For the text-containing cell, return its midpoint in [X, Y] coordinate format. 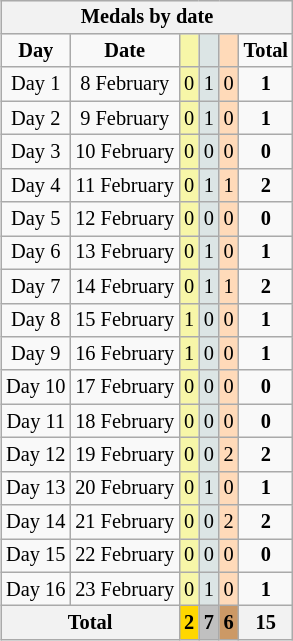
Day 5 [36, 219]
22 February [124, 556]
Day [36, 51]
14 February [124, 286]
7 [209, 623]
Date [124, 51]
Day 4 [36, 185]
9 February [124, 118]
21 February [124, 522]
Day 10 [36, 387]
Day 3 [36, 152]
11 February [124, 185]
6 [229, 623]
12 February [124, 219]
Day 15 [36, 556]
19 February [124, 455]
15 [266, 623]
16 February [124, 354]
Day 12 [36, 455]
17 February [124, 387]
15 February [124, 320]
20 February [124, 488]
Day 7 [36, 286]
Day 8 [36, 320]
18 February [124, 421]
Day 11 [36, 421]
Day 9 [36, 354]
8 February [124, 84]
Medals by date [147, 17]
10 February [124, 152]
Day 16 [36, 589]
Day 14 [36, 522]
Day 2 [36, 118]
Day 6 [36, 253]
Day 1 [36, 84]
23 February [124, 589]
13 February [124, 253]
Day 13 [36, 488]
